Capture the cell that displays the provided text and extract its [X, Y] central coordinate. 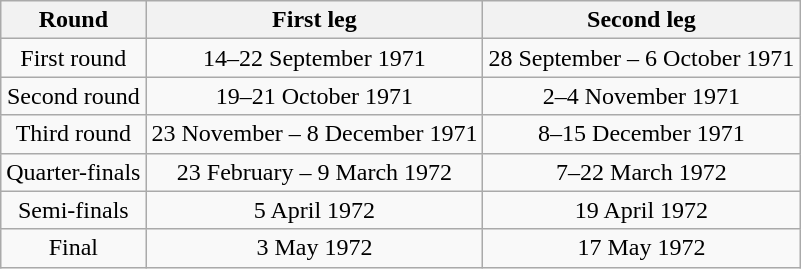
3 May 1972 [314, 248]
Second leg [642, 20]
Semi-finals [74, 210]
Final [74, 248]
2–4 November 1971 [642, 96]
First round [74, 58]
5 April 1972 [314, 210]
Second round [74, 96]
14–22 September 1971 [314, 58]
19–21 October 1971 [314, 96]
8–15 December 1971 [642, 134]
Round [74, 20]
Third round [74, 134]
7–22 March 1972 [642, 172]
23 February – 9 March 1972 [314, 172]
First leg [314, 20]
28 September – 6 October 1971 [642, 58]
19 April 1972 [642, 210]
Quarter-finals [74, 172]
23 November – 8 December 1971 [314, 134]
17 May 1972 [642, 248]
